From the cell containing the given text, extract its center point as (x, y) coordinate. 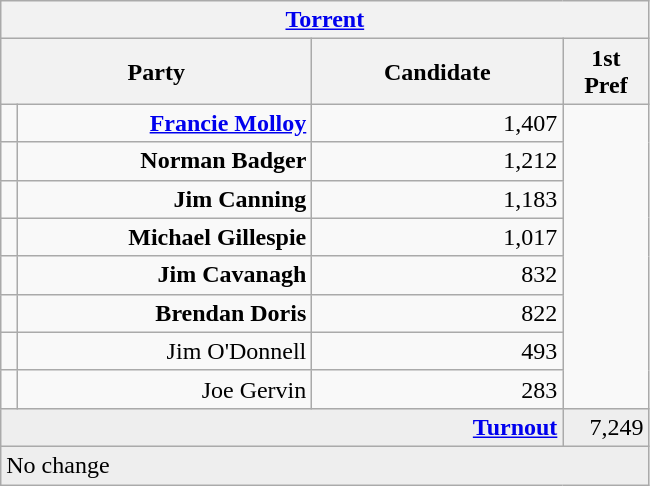
493 (438, 351)
Norman Badger (165, 161)
Brendan Doris (165, 313)
Jim Cavanagh (165, 275)
Joe Gervin (165, 389)
Candidate (438, 72)
283 (438, 389)
Francie Molloy (165, 123)
822 (438, 313)
Party (156, 72)
1st Pref (606, 72)
1,212 (438, 161)
Turnout (282, 427)
Torrent (325, 20)
No change (325, 465)
Jim O'Donnell (165, 351)
Jim Canning (165, 199)
1,407 (438, 123)
832 (438, 275)
1,183 (438, 199)
Michael Gillespie (165, 237)
1,017 (438, 237)
7,249 (606, 427)
